Determine the (x, y) coordinate at the center of the cell enclosing the given text.  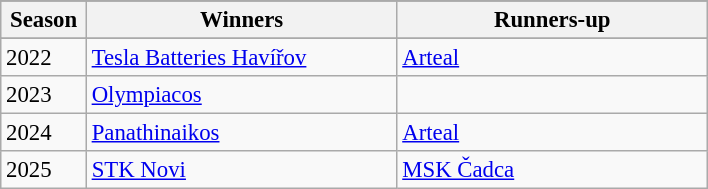
Winners (242, 20)
Runners-up (552, 20)
2025 (44, 170)
2023 (44, 95)
Olympiacos (242, 95)
2022 (44, 58)
STK Novi (242, 170)
MSK Čadca (552, 170)
Panathinaikos (242, 133)
2024 (44, 133)
Tesla Batteries Havířov (242, 58)
Season (44, 20)
